Pinpoint the cell where the given text exists, returning its (X, Y) midpoint coordinate. 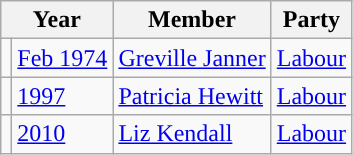
Liz Kendall (192, 134)
Party (311, 20)
Year (57, 20)
Patricia Hewitt (192, 96)
Greville Janner (192, 58)
Feb 1974 (62, 58)
1997 (62, 96)
Member (192, 20)
2010 (62, 134)
